For the text-containing cell, return its midpoint in (X, Y) coordinate format. 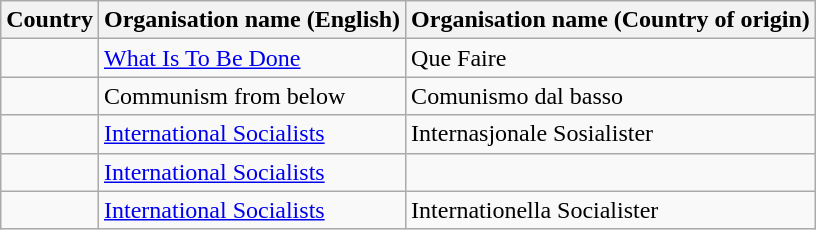
Communism from below (252, 96)
What Is To Be Done (252, 58)
Internationella Socialister (611, 210)
Que Faire (611, 58)
Internasjonale Sosialister (611, 134)
Organisation name (English) (252, 20)
Country (50, 20)
Organisation name (Country of origin) (611, 20)
Comunismo dal basso (611, 96)
